Locate the cell with the specified text and output its [X, Y] center coordinate. 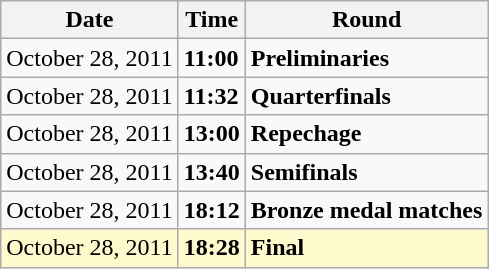
Time [212, 20]
11:32 [212, 96]
Quarterfinals [366, 96]
11:00 [212, 58]
Date [90, 20]
13:00 [212, 134]
Repechage [366, 134]
18:12 [212, 210]
Preliminaries [366, 58]
Semifinals [366, 172]
Bronze medal matches [366, 210]
Final [366, 248]
Round [366, 20]
18:28 [212, 248]
13:40 [212, 172]
